Return [x, y] of the center of cell containing provided text 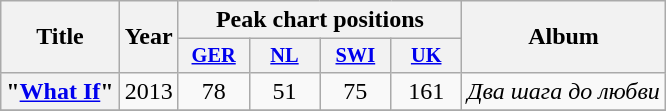
2013 [148, 91]
"What If" [60, 91]
78 [214, 91]
Два шага до любви [564, 91]
51 [284, 91]
Album [564, 37]
161 [426, 91]
Peak chart positions [320, 20]
UK [426, 56]
75 [356, 91]
NL [284, 56]
Year [148, 37]
Title [60, 37]
GER [214, 56]
SWI [356, 56]
